Search for the cell housing the specified text and yield its (x, y) center coordinate. 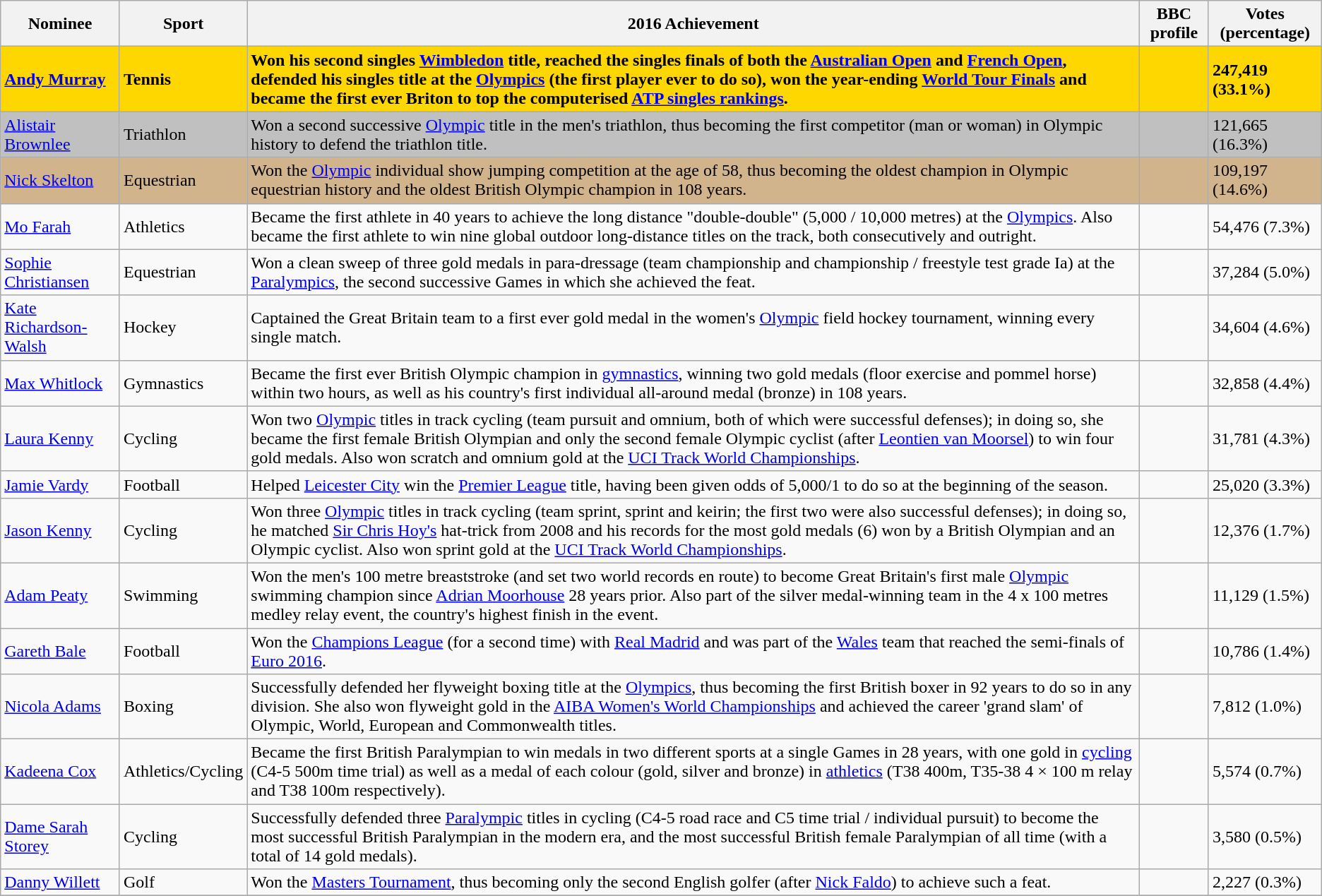
109,197 (14.6%) (1265, 181)
Gymnastics (183, 383)
Mo Farah (61, 226)
Hockey (183, 328)
3,580 (0.5%) (1265, 837)
Sport (183, 24)
54,476 (7.3%) (1265, 226)
Golf (183, 883)
Max Whitlock (61, 383)
Helped Leicester City win the Premier League title, having been given odds of 5,000/1 to do so at the beginning of the season. (693, 484)
31,781 (4.3%) (1265, 438)
Gareth Bale (61, 651)
BBC profile (1174, 24)
Nicola Adams (61, 707)
Jason Kenny (61, 530)
Captained the Great Britain team to a first ever gold medal in the women's Olympic field hockey tournament, winning every single match. (693, 328)
Alistair Brownlee (61, 134)
Tennis (183, 79)
11,129 (1.5%) (1265, 595)
Kadeena Cox (61, 772)
247,419 (33.1%) (1265, 79)
25,020 (3.3%) (1265, 484)
34,604 (4.6%) (1265, 328)
Triathlon (183, 134)
Won the Masters Tournament, thus becoming only the second English golfer (after Nick Faldo) to achieve such a feat. (693, 883)
Athletics (183, 226)
Swimming (183, 595)
Andy Murray (61, 79)
Nick Skelton (61, 181)
Dame Sarah Storey (61, 837)
5,574 (0.7%) (1265, 772)
Adam Peaty (61, 595)
Danny Willett (61, 883)
Kate Richardson-Walsh (61, 328)
Votes (percentage) (1265, 24)
Laura Kenny (61, 438)
Athletics/Cycling (183, 772)
10,786 (1.4%) (1265, 651)
Won the Champions League (for a second time) with Real Madrid and was part of the Wales team that reached the semi-finals of Euro 2016. (693, 651)
Boxing (183, 707)
Nominee (61, 24)
37,284 (5.0%) (1265, 273)
Jamie Vardy (61, 484)
Sophie Christiansen (61, 273)
121,665 (16.3%) (1265, 134)
2016 Achievement (693, 24)
12,376 (1.7%) (1265, 530)
7,812 (1.0%) (1265, 707)
2,227 (0.3%) (1265, 883)
32,858 (4.4%) (1265, 383)
